Provide the [X, Y] coordinate of the cell's center where the given text is located.  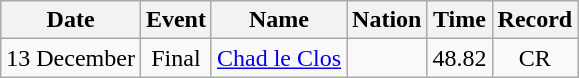
13 December [71, 58]
Final [176, 58]
Record [535, 20]
48.82 [460, 58]
Date [71, 20]
Nation [387, 20]
Name [278, 20]
CR [535, 58]
Time [460, 20]
Chad le Clos [278, 58]
Event [176, 20]
